From the cell containing the given text, extract its center point as [X, Y] coordinate. 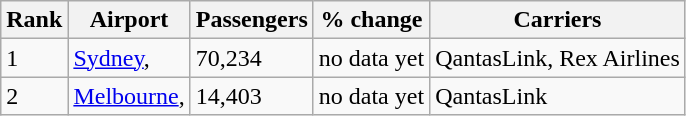
Melbourne, [129, 96]
Sydney, [129, 58]
% change [371, 20]
Carriers [558, 20]
70,234 [252, 58]
14,403 [252, 96]
2 [34, 96]
Passengers [252, 20]
1 [34, 58]
QantasLink [558, 96]
Rank [34, 20]
Airport [129, 20]
QantasLink, Rex Airlines [558, 58]
